Pinpoint the cell where the given text exists, returning its [X, Y] midpoint coordinate. 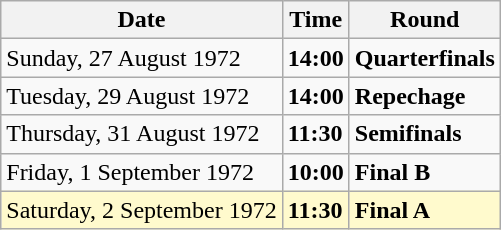
Tuesday, 29 August 1972 [142, 96]
Final A [424, 210]
Date [142, 20]
Final B [424, 172]
Quarterfinals [424, 58]
Round [424, 20]
10:00 [316, 172]
Friday, 1 September 1972 [142, 172]
Saturday, 2 September 1972 [142, 210]
Thursday, 31 August 1972 [142, 134]
Repechage [424, 96]
Sunday, 27 August 1972 [142, 58]
Semifinals [424, 134]
Time [316, 20]
